For the text-containing cell, return its midpoint in [X, Y] coordinate format. 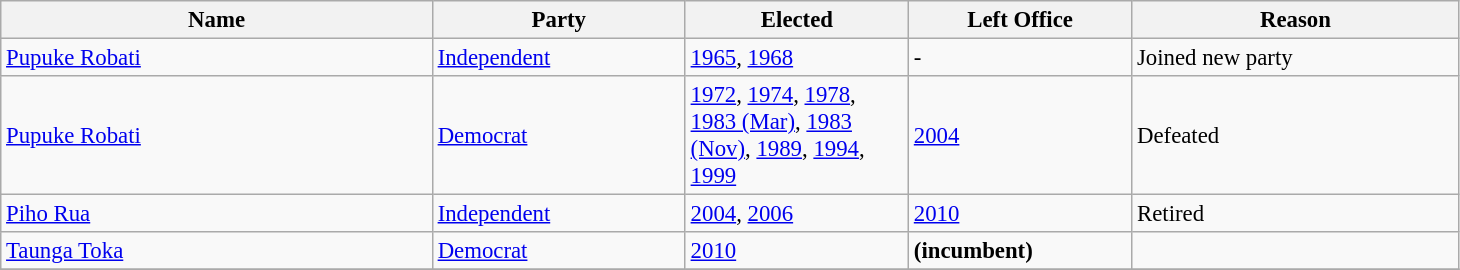
1972, 1974, 1978, 1983 (Mar), 1983 (Nov), 1989, 1994, 1999 [796, 136]
Piho Rua [217, 214]
Defeated [1296, 136]
Name [217, 20]
2004, 2006 [796, 214]
Party [558, 20]
Joined new party [1296, 58]
1965, 1968 [796, 58]
Elected [796, 20]
Reason [1296, 20]
Retired [1296, 214]
Taunga Toka [217, 251]
- [1020, 58]
(incumbent) [1020, 251]
2004 [1020, 136]
Left Office [1020, 20]
